Return (x, y) of the center of cell containing provided text 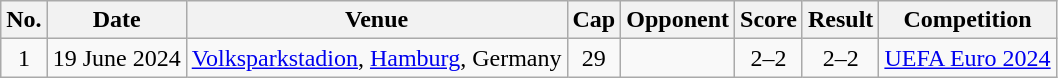
1 (24, 58)
Date (116, 20)
Opponent (678, 20)
Result (840, 20)
Volksparkstadion, Hamburg, Germany (376, 58)
UEFA Euro 2024 (968, 58)
No. (24, 20)
Venue (376, 20)
Competition (968, 20)
19 June 2024 (116, 58)
29 (594, 58)
Cap (594, 20)
Score (769, 20)
